Determine the (x, y) coordinate at the center of the cell enclosing the given text.  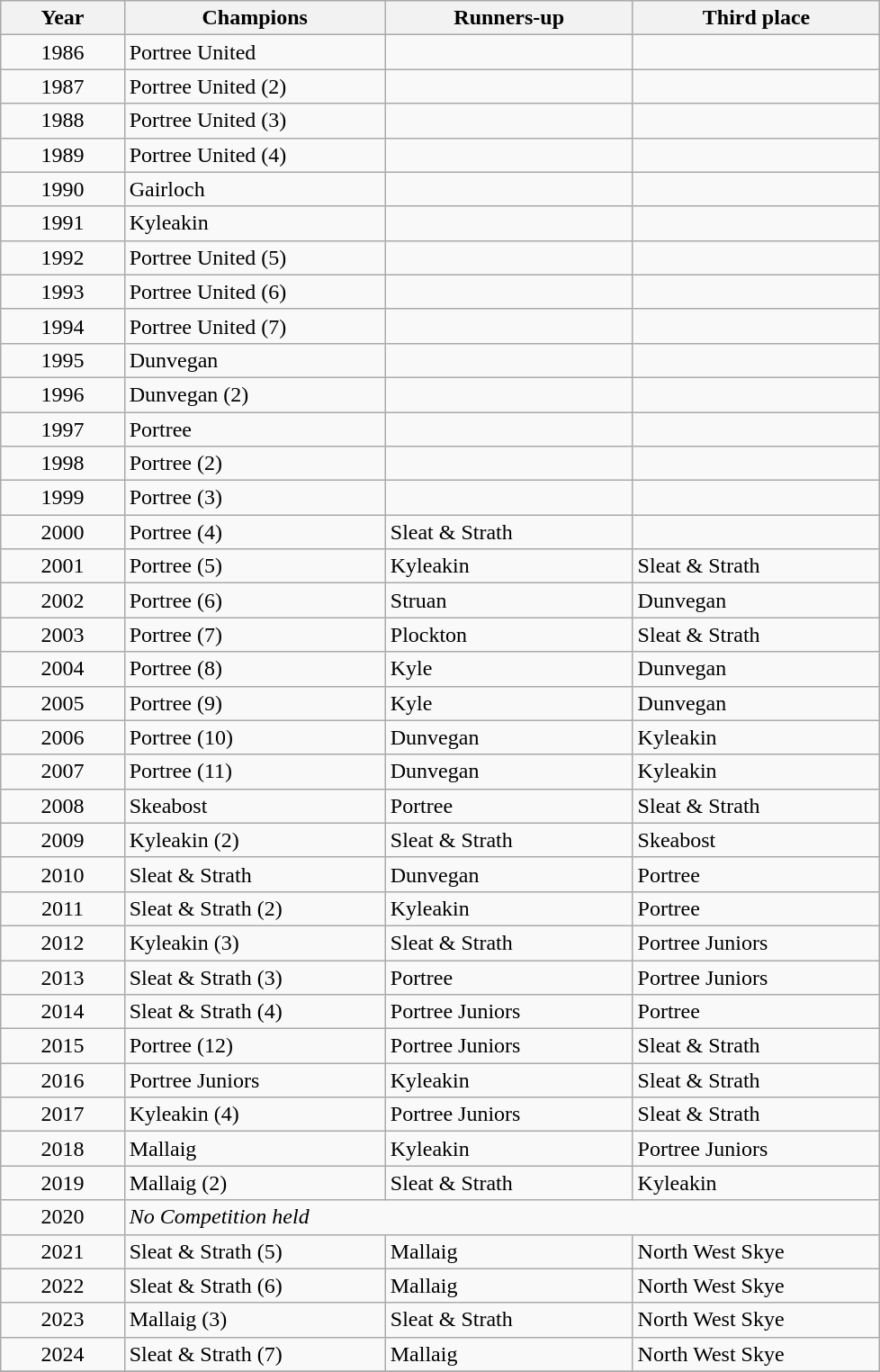
Struan (509, 600)
Portree United (2) (255, 86)
2016 (63, 1080)
1996 (63, 394)
Sleat & Strath (2) (255, 908)
Portree (4) (255, 532)
Sleat & Strath (4) (255, 1012)
Runners-up (509, 18)
Portree (5) (255, 566)
Portree (11) (255, 772)
2012 (63, 943)
Portree United (3) (255, 121)
2019 (63, 1183)
Portree United (5) (255, 257)
2009 (63, 840)
1995 (63, 360)
Kyleakin (2) (255, 840)
Portree (8) (255, 669)
2020 (63, 1217)
Plockton (509, 635)
Sleat & Strath (5) (255, 1251)
Portree (12) (255, 1046)
1998 (63, 464)
Mallaig (3) (255, 1320)
1990 (63, 189)
Portree (2) (255, 464)
1997 (63, 429)
2015 (63, 1046)
Kyleakin (3) (255, 943)
Dunvegan (2) (255, 394)
Champions (255, 18)
2024 (63, 1354)
2021 (63, 1251)
2004 (63, 669)
Mallaig (2) (255, 1183)
Gairloch (255, 189)
2007 (63, 772)
1993 (63, 292)
2000 (63, 532)
1986 (63, 52)
2014 (63, 1012)
1999 (63, 498)
Portree (6) (255, 600)
Year (63, 18)
Portree (7) (255, 635)
Portree (10) (255, 737)
Portree United (6) (255, 292)
Sleat & Strath (6) (255, 1286)
2017 (63, 1115)
2005 (63, 703)
Sleat & Strath (3) (255, 977)
No Competition held (502, 1217)
2022 (63, 1286)
Portree (3) (255, 498)
2023 (63, 1320)
1989 (63, 155)
2008 (63, 806)
Third place (756, 18)
1988 (63, 121)
Sleat & Strath (7) (255, 1354)
Portree United (255, 52)
2018 (63, 1149)
Portree United (4) (255, 155)
2006 (63, 737)
2010 (63, 874)
1991 (63, 223)
Portree (9) (255, 703)
1994 (63, 326)
Portree United (7) (255, 326)
2002 (63, 600)
2011 (63, 908)
2003 (63, 635)
1992 (63, 257)
1987 (63, 86)
2001 (63, 566)
2013 (63, 977)
Kyleakin (4) (255, 1115)
